Identify which cell holds the provided text, then report its [X, Y] central coordinate. 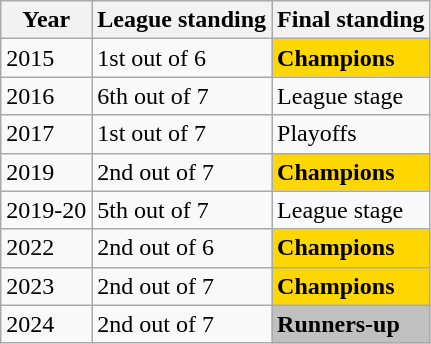
2019 [46, 172]
6th out of 7 [182, 96]
2019-20 [46, 210]
2015 [46, 58]
5th out of 7 [182, 210]
League standing [182, 20]
2024 [46, 324]
2016 [46, 96]
2022 [46, 248]
Playoffs [351, 134]
2023 [46, 286]
Final standing [351, 20]
1st out of 6 [182, 58]
Runners-up [351, 324]
Year [46, 20]
2nd out of 6 [182, 248]
2017 [46, 134]
1st out of 7 [182, 134]
